Provide the (X, Y) coordinate of the cell's center where the given text is located.  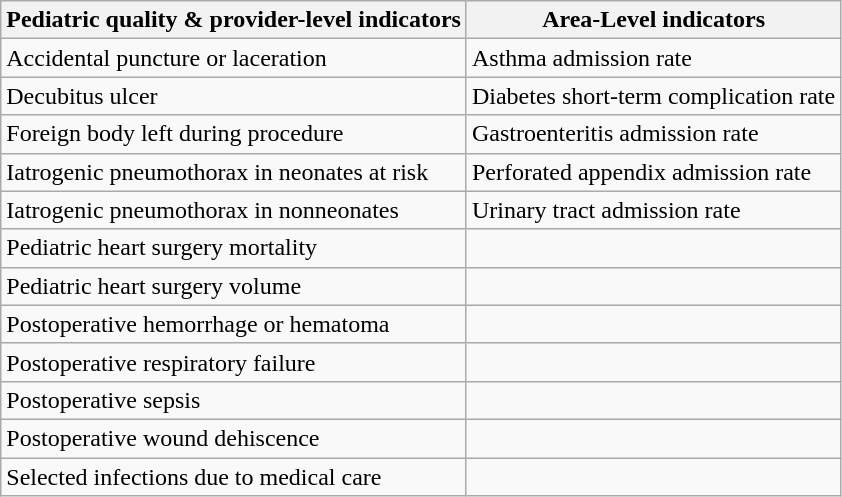
Pediatric heart surgery volume (234, 286)
Selected infections due to medical care (234, 477)
Area-Level indicators (653, 20)
Postoperative sepsis (234, 400)
Accidental puncture or laceration (234, 58)
Postoperative wound dehiscence (234, 438)
Decubitus ulcer (234, 96)
Urinary tract admission rate (653, 210)
Postoperative hemorrhage or hematoma (234, 324)
Pediatric quality & provider-level indicators (234, 20)
Asthma admission rate (653, 58)
Perforated appendix admission rate (653, 172)
Iatrogenic pneumothorax in nonneonates (234, 210)
Postoperative respiratory failure (234, 362)
Gastroenteritis admission rate (653, 134)
Iatrogenic pneumothorax in neonates at risk (234, 172)
Foreign body left during procedure (234, 134)
Pediatric heart surgery mortality (234, 248)
Diabetes short-term complication rate (653, 96)
